Provide the (X, Y) coordinate of the cell's center where the given text is located.  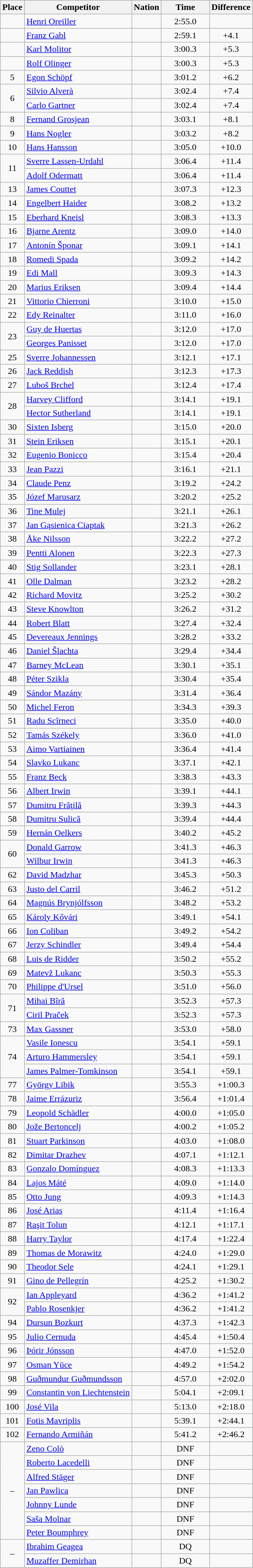
22 (12, 315)
Franz Beck (78, 777)
3:09.1 (185, 245)
54 (12, 763)
+12.3 (231, 189)
64 (12, 903)
Károly Kővári (78, 917)
György Libik (78, 1085)
43 (12, 609)
Jan Gąsienica Ciaptak (78, 525)
+36.4 (231, 693)
Daniel Šlachta (78, 651)
96 (12, 1351)
+21.1 (231, 469)
69 (12, 973)
31 (12, 441)
4:09.0 (185, 1183)
+44.3 (231, 805)
86 (12, 1211)
14 (12, 203)
3:53.0 (185, 1029)
+32.4 (231, 623)
4:00.2 (185, 1127)
Dumitru Frăţilă (78, 805)
Fernand Grosjean (78, 119)
3:35.0 (185, 721)
17 (12, 245)
+33.2 (231, 637)
+28.2 (231, 581)
+1:54.2 (231, 1365)
+42.1 (231, 763)
3:26.2 (185, 609)
Adolf Odermatt (78, 175)
Muzaffer Demirhan (78, 1561)
Franz Gabl (78, 35)
Vasile Ionescu (78, 1043)
56 (12, 791)
Matevž Lukanc (78, 973)
99 (12, 1393)
+14.0 (231, 231)
3:09.0 (185, 231)
85 (12, 1197)
+13.3 (231, 217)
Justo del Carril (78, 889)
Ibrahim Geagea (78, 1547)
Henri Oreiller (78, 21)
3:05.0 (185, 147)
18 (12, 259)
35 (12, 497)
26 (12, 371)
3:08.3 (185, 217)
+54.1 (231, 917)
Jerzy Schindler (78, 945)
68 (12, 959)
Ian Appleyard (78, 1294)
4:00.0 (185, 1113)
52 (12, 735)
55 (12, 777)
3:12.4 (185, 385)
Józef Marusarz (78, 497)
+17.3 (231, 371)
4:17.4 (185, 1239)
Thomas de Morawitz (78, 1253)
60 (12, 854)
+54.2 (231, 931)
+14.4 (231, 287)
102 (12, 1435)
3:15.0 (185, 427)
Place (12, 7)
+20.4 (231, 455)
20 (12, 287)
2:55.0 (185, 21)
3:28.2 (185, 637)
3:49.2 (185, 931)
+1:05.0 (231, 1113)
Raşit Tolun (78, 1225)
Max Gassner (78, 1029)
89 (12, 1253)
3:09.4 (185, 287)
3:22.3 (185, 553)
Hernán Oelkers (78, 833)
77 (12, 1085)
48 (12, 679)
70 (12, 987)
3:36.0 (185, 735)
3:12.1 (185, 357)
Guy de Huertas (78, 329)
Jože Bertoncelj (78, 1127)
Roberto Lacedelli (78, 1462)
+2:02.0 (231, 1379)
4:11.4 (185, 1211)
100 (12, 1407)
5 (12, 77)
78 (12, 1099)
81 (12, 1141)
Sándor Mazány (78, 693)
67 (12, 945)
+25.2 (231, 497)
10 (12, 147)
13 (12, 189)
3:15.1 (185, 441)
José Arias (78, 1211)
3:50.2 (185, 959)
+10.0 (231, 147)
5:13.0 (185, 1407)
3:39.4 (185, 819)
Sixten Isberg (78, 427)
3:49.1 (185, 917)
+1:52.0 (231, 1351)
+41.0 (231, 735)
Jack Reddish (78, 371)
Ciril Praček (78, 1015)
3:46.2 (185, 889)
87 (12, 1225)
Difference (231, 7)
4:24.0 (185, 1253)
+2:44.1 (231, 1421)
+14.3 (231, 273)
51 (12, 721)
Philippe d'Ursel (78, 987)
84 (12, 1183)
3:20.2 (185, 497)
45 (12, 637)
David Madzhar (78, 875)
Jaime Errázuriz (78, 1099)
Magnús Brynjólfsson (78, 903)
+1:05.2 (231, 1127)
Nation (147, 7)
Dursun Bozkurt (78, 1323)
+1:00.3 (231, 1085)
94 (12, 1323)
3:01.2 (185, 77)
3:30.4 (185, 679)
+28.1 (231, 567)
3:56.4 (185, 1099)
28 (12, 406)
3:21.1 (185, 511)
3:31.4 (185, 693)
+17.1 (231, 357)
4:47.0 (185, 1351)
Guðmundur Guðmundsson (78, 1379)
5:39.1 (185, 1421)
3:11.0 (185, 315)
+8.2 (231, 133)
47 (12, 665)
15 (12, 217)
Pentti Alonen (78, 553)
74 (12, 1057)
90 (12, 1267)
3:07.3 (185, 189)
Olle Dalman (78, 581)
Radu Scîrneci (78, 721)
+43.3 (231, 777)
Rolf Olinger (78, 63)
3:19.2 (185, 483)
3:03.1 (185, 119)
+56.0 (231, 987)
3:38.3 (185, 777)
9 (12, 133)
Luboš Brchel (78, 385)
92 (12, 1301)
6 (12, 98)
+40.0 (231, 721)
+1:14.3 (231, 1197)
Egon Schöpf (78, 77)
4:24.1 (185, 1267)
Jean Pazzi (78, 469)
Time (185, 7)
4:25.2 (185, 1281)
Dimitar Drazhev (78, 1155)
+14.2 (231, 259)
+27.2 (231, 539)
+39.3 (231, 707)
+20.1 (231, 441)
José Vila (78, 1407)
3:12.3 (185, 371)
+1:30.2 (231, 1281)
3:09.3 (185, 273)
3:22.2 (185, 539)
4:49.2 (185, 1365)
Tamás Székely (78, 735)
Edi Mall (78, 273)
40 (12, 567)
53 (12, 749)
+41.4 (231, 749)
Péter Szikla (78, 679)
+2:18.0 (231, 1407)
Michel Feron (78, 707)
+1:01.4 (231, 1099)
4:45.4 (185, 1337)
Julio Cernuda (78, 1337)
+55.2 (231, 959)
73 (12, 1029)
Eberhard Kneisl (78, 217)
Devereaux Jennings (78, 637)
101 (12, 1421)
Peter Boumphrey (78, 1533)
Gino de Pellegrín (78, 1281)
James Palmer-Tomkinson (78, 1071)
+2:46.2 (231, 1435)
+1:12.1 (231, 1155)
Richard Movitz (78, 595)
+1:42.3 (231, 1323)
3:23.1 (185, 567)
3:25.2 (185, 595)
+20.0 (231, 427)
3:29.4 (185, 651)
83 (12, 1169)
Hector Sutherland (78, 413)
3:16.1 (185, 469)
+45.2 (231, 833)
3:23.2 (185, 581)
Mihai Bîră (78, 1001)
Constantin von Liechtenstein (78, 1393)
3:37.1 (185, 763)
80 (12, 1127)
Pablo Rosenkjer (78, 1309)
5:41.2 (185, 1435)
+35.1 (231, 665)
Jan Pawlica (78, 1490)
4:57.0 (185, 1379)
8 (12, 119)
3:55.3 (185, 1085)
3:03.2 (185, 133)
Sverre Lassen-Urdahl (78, 161)
+1:17.1 (231, 1225)
Hans Hansson (78, 147)
Romedi Spada (78, 259)
36 (12, 511)
3:27.4 (185, 623)
Fernando Armiñán (78, 1435)
11 (12, 168)
4:12.1 (185, 1225)
Marius Eriksen (78, 287)
+26.1 (231, 511)
19 (12, 273)
Fotis Mavriplis (78, 1421)
Robert Blatt (78, 623)
Stein Eriksen (78, 441)
3:39.3 (185, 805)
+13.2 (231, 203)
+1:13.3 (231, 1169)
Antonín Šponar (78, 245)
+1:16.4 (231, 1211)
+35.4 (231, 679)
+1:08.0 (231, 1141)
+27.3 (231, 553)
+53.2 (231, 903)
+58.0 (231, 1029)
34 (12, 483)
+1:29.0 (231, 1253)
Åke Nilsson (78, 539)
+6.2 (231, 77)
+44.1 (231, 791)
3:21.3 (185, 525)
Sverre Johannessen (78, 357)
+1:22.4 (231, 1239)
46 (12, 651)
44 (12, 623)
Barney McLean (78, 665)
37 (12, 525)
59 (12, 833)
32 (12, 455)
+1:29.1 (231, 1267)
65 (12, 917)
21 (12, 301)
27 (12, 385)
+24.2 (231, 483)
+8.1 (231, 119)
5:04.1 (185, 1393)
30 (12, 427)
+14.1 (231, 245)
23 (12, 336)
Harvey Clifford (78, 399)
+55.3 (231, 973)
33 (12, 469)
41 (12, 581)
Bjarne Arentz (78, 231)
3:45.3 (185, 875)
Karl Molitor (78, 49)
+15.0 (231, 301)
3:34.3 (185, 707)
39 (12, 553)
62 (12, 875)
95 (12, 1337)
4:09.3 (185, 1197)
3:40.2 (185, 833)
+26.2 (231, 525)
4:03.0 (185, 1141)
Competitor (78, 7)
Hans Nogler (78, 133)
49 (12, 693)
Donald Garrow (78, 847)
Ion Coliban (78, 931)
3:36.4 (185, 749)
2:59.1 (185, 35)
3:48.2 (185, 903)
50 (12, 707)
Lajos Máté (78, 1183)
+30.2 (231, 595)
+2:09.1 (231, 1393)
57 (12, 805)
James Couttet (78, 189)
+4.1 (231, 35)
Aimo Vartiainen (78, 749)
Georges Panisset (78, 343)
Osman Yüce (78, 1365)
3:08.2 (185, 203)
+1:14.0 (231, 1183)
66 (12, 931)
+50.3 (231, 875)
+1:50.4 (231, 1337)
4:37.3 (185, 1323)
3:30.1 (185, 665)
+44.4 (231, 819)
Engelbert Haider (78, 203)
+17.4 (231, 385)
Dumitru Sulică (78, 819)
98 (12, 1379)
4:07.1 (185, 1155)
Leopold Schädler (78, 1113)
Vittorio Chierroni (78, 301)
97 (12, 1365)
88 (12, 1239)
Slavko Lukanc (78, 763)
91 (12, 1281)
+54.4 (231, 945)
Arturo Hammersley (78, 1057)
Tine Mulej (78, 511)
58 (12, 819)
Stuart Parkinson (78, 1141)
3:39.1 (185, 791)
3:15.4 (185, 455)
Steve Knowlton (78, 609)
38 (12, 539)
25 (12, 357)
Stig Sollander (78, 567)
3:51.0 (185, 987)
4:08.3 (185, 1169)
Þórir Jónsson (78, 1351)
71 (12, 1008)
+16.0 (231, 315)
3:49.4 (185, 945)
+34.4 (231, 651)
42 (12, 595)
Claude Penz (78, 483)
Harry Taylor (78, 1239)
82 (12, 1155)
Saša Molnar (78, 1519)
Luis de Ridder (78, 959)
Edy Reinalter (78, 315)
Otto Jung (78, 1197)
+31.2 (231, 609)
Johnny Lunde (78, 1504)
Gonzalo Domínguez (78, 1169)
Carlo Gartner (78, 105)
Wilbur Irwin (78, 861)
Alfred Stäger (78, 1476)
63 (12, 889)
Eugenio Bonicco (78, 455)
3:50.3 (185, 973)
Albert Irwin (78, 791)
3:09.2 (185, 259)
+51.2 (231, 889)
Theodor Sele (78, 1267)
Zeno Colò (78, 1449)
16 (12, 231)
79 (12, 1113)
Silvio Alverà (78, 91)
3:10.0 (185, 301)
